Capture the cell that displays the provided text and extract its [X, Y] central coordinate. 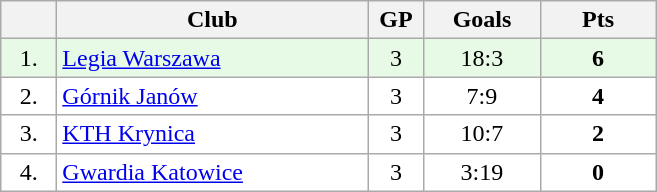
2 [598, 134]
Pts [598, 20]
Gwardia Katowice [212, 172]
7:9 [482, 96]
Legia Warszawa [212, 58]
0 [598, 172]
1. [29, 58]
Górnik Janów [212, 96]
Goals [482, 20]
6 [598, 58]
3. [29, 134]
10:7 [482, 134]
3:19 [482, 172]
4. [29, 172]
KTH Krynica [212, 134]
Club [212, 20]
4 [598, 96]
2. [29, 96]
18:3 [482, 58]
GP [396, 20]
